Return (x, y) of the center of cell containing provided text 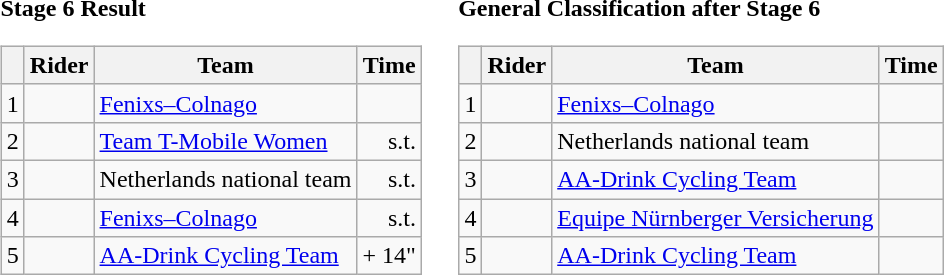
+ 14" (389, 256)
Equipe Nürnberger Versicherung (716, 217)
Team T-Mobile Women (226, 141)
